Capture the cell that displays the provided text and extract its [x, y] central coordinate. 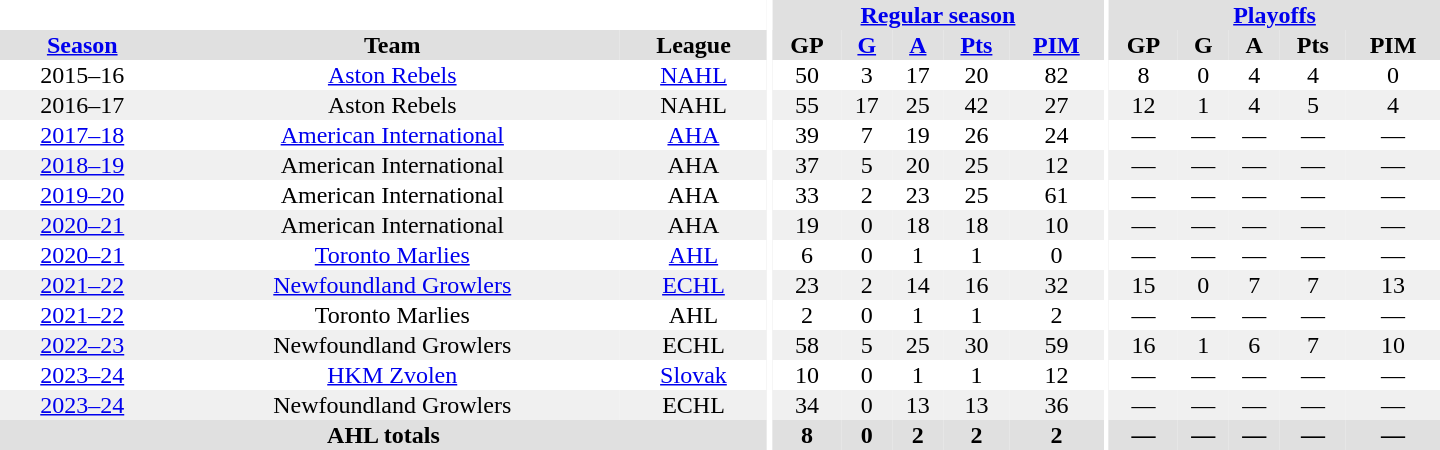
50 [808, 75]
Team [392, 45]
2015–16 [82, 75]
36 [1056, 405]
34 [808, 405]
24 [1056, 135]
HKM Zvolen [392, 375]
26 [976, 135]
Regular season [938, 15]
39 [808, 135]
33 [808, 195]
2019–20 [82, 195]
32 [1056, 285]
2022–23 [82, 345]
15 [1144, 285]
61 [1056, 195]
3 [866, 75]
AHL totals [384, 435]
2018–19 [82, 165]
42 [976, 105]
82 [1056, 75]
58 [808, 345]
59 [1056, 345]
Season [82, 45]
37 [808, 165]
Playoffs [1274, 15]
League [694, 45]
2017–18 [82, 135]
2016–17 [82, 105]
27 [1056, 105]
Slovak [694, 375]
30 [976, 345]
14 [918, 285]
55 [808, 105]
